Locate the cell with the specified text and output its [X, Y] center coordinate. 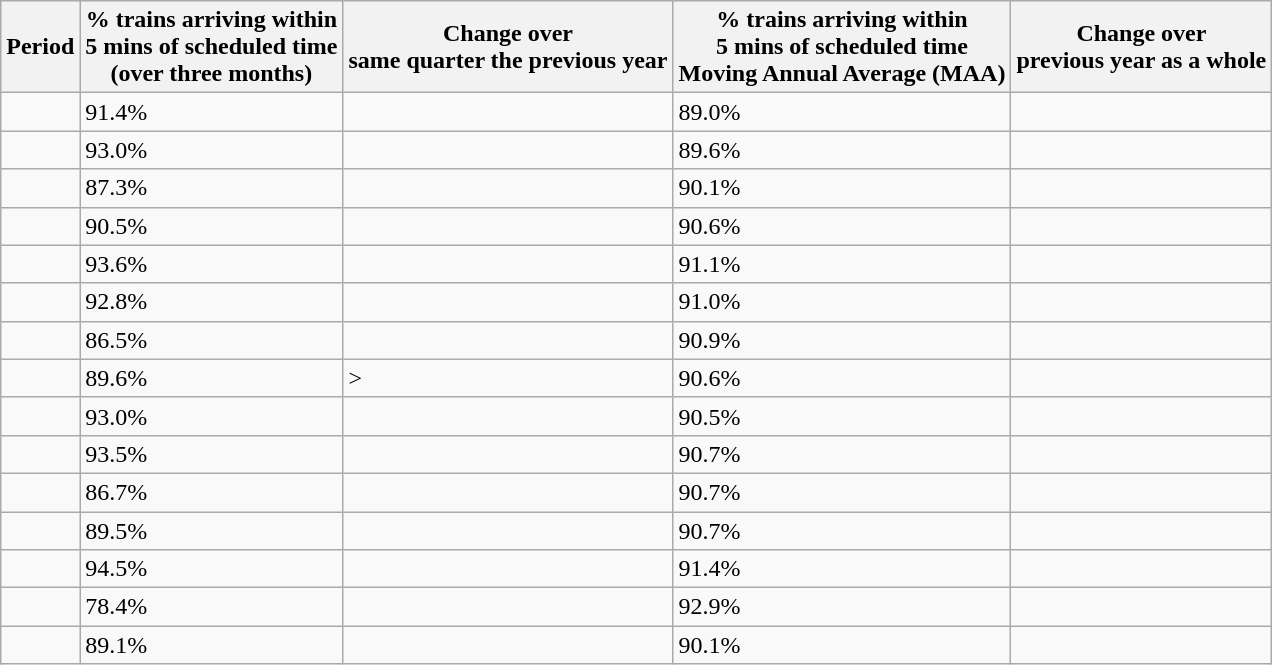
86.5% [212, 340]
89.0% [842, 112]
92.8% [212, 302]
94.5% [212, 569]
% trains arriving within5 mins of scheduled timeMoving Annual Average (MAA) [842, 47]
87.3% [212, 188]
93.5% [212, 454]
89.1% [212, 645]
86.7% [212, 492]
89.5% [212, 531]
90.9% [842, 340]
93.6% [212, 264]
> [508, 378]
Period [40, 47]
91.0% [842, 302]
91.1% [842, 264]
Change overprevious year as a whole [1142, 47]
% trains arriving within5 mins of scheduled time(over three months) [212, 47]
78.4% [212, 607]
92.9% [842, 607]
Change oversame quarter the previous year [508, 47]
